Return the (x, y) coordinate for the center point of the cell that contains the specified text.  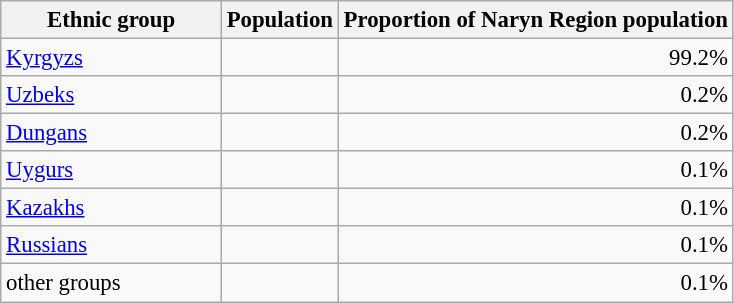
Kyrgyzs (112, 58)
Population (280, 20)
Uzbeks (112, 95)
99.2% (536, 58)
Ethnic group (112, 20)
Kazakhs (112, 208)
other groups (112, 283)
Uygurs (112, 170)
Russians (112, 245)
Dungans (112, 133)
Proportion of Naryn Region population (536, 20)
